Detect which cell encompasses the target text, then output its (X, Y) center coordinate. 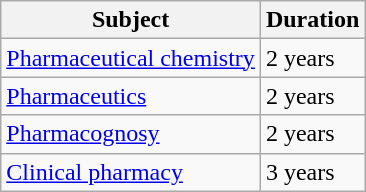
Pharmacognosy (131, 134)
Subject (131, 20)
Pharmaceutical chemistry (131, 58)
3 years (312, 172)
Clinical pharmacy (131, 172)
Duration (312, 20)
Pharmaceutics (131, 96)
